Return the [X, Y] coordinate for the center point of the cell that contains the specified text.  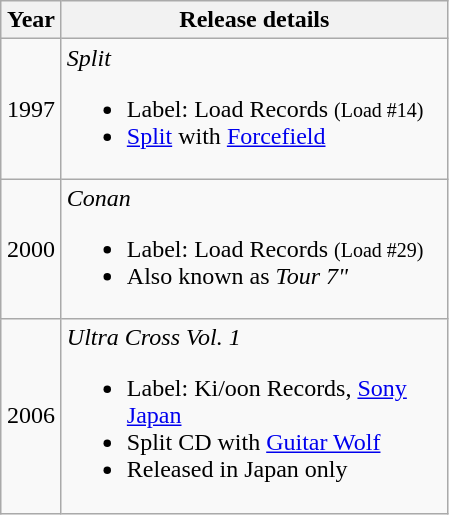
2006 [32, 416]
Ultra Cross Vol. 1Label: Ki/oon Records, Sony JapanSplit CD with Guitar WolfReleased in Japan only [254, 416]
ConanLabel: Load Records (Load #29)Also known as Tour 7" [254, 249]
Year [32, 20]
1997 [32, 109]
SplitLabel: Load Records (Load #14)Split with Forcefield [254, 109]
Release details [254, 20]
2000 [32, 249]
